Identify which cell holds the provided text, then report its [X, Y] central coordinate. 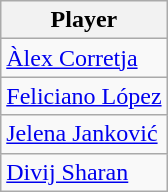
Feliciano López [84, 96]
Divij Sharan [84, 172]
Jelena Janković [84, 134]
Player [84, 20]
Àlex Corretja [84, 58]
